Search for the cell housing the specified text and yield its [X, Y] center coordinate. 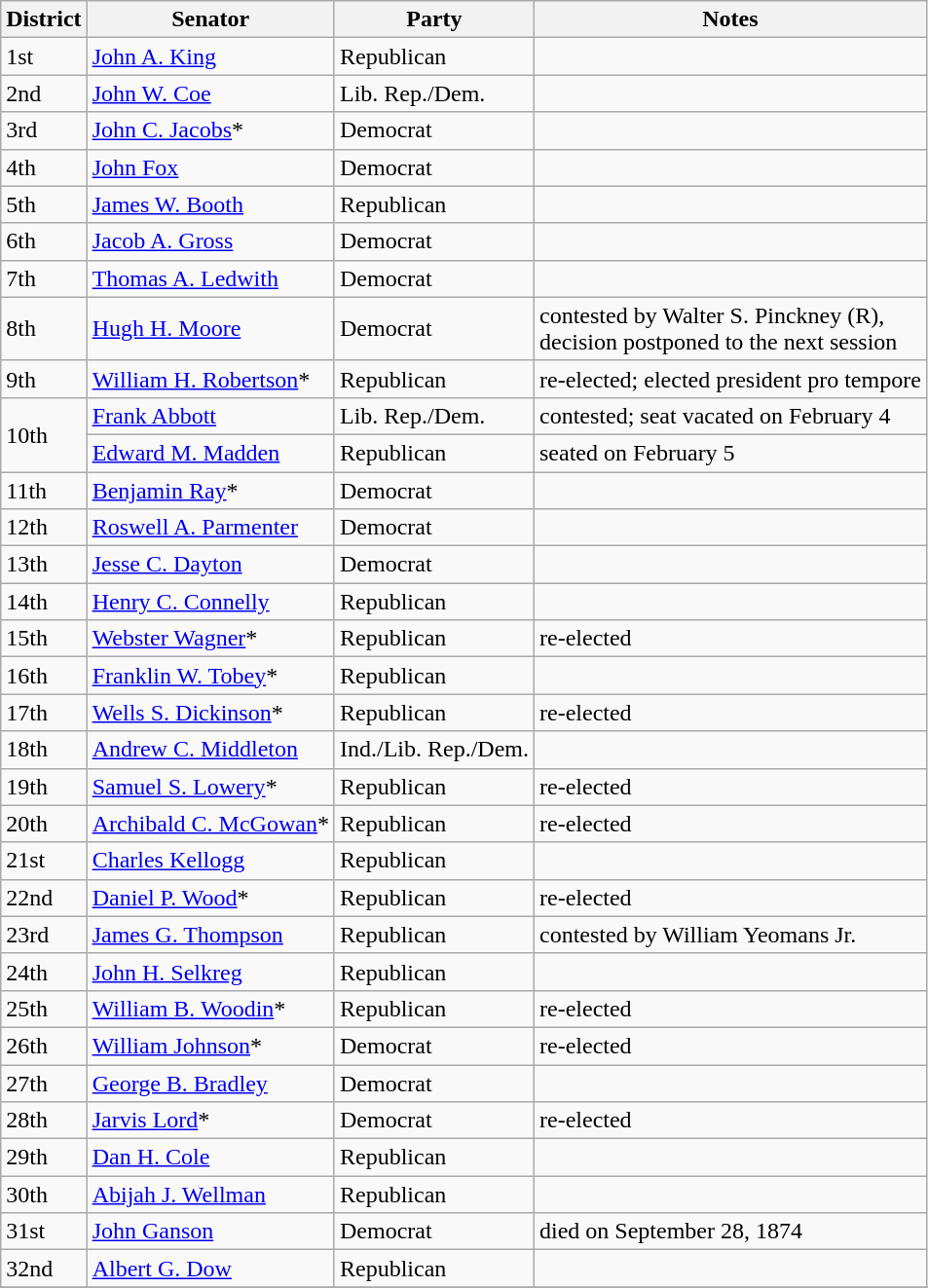
Archibald C. McGowan* [210, 824]
contested by Walter S. Pinckney (R), decision postponed to the next session [730, 329]
James G. Thompson [210, 935]
Senator [210, 19]
Dan H. Cole [210, 1158]
Jesse C. Dayton [210, 565]
27th [44, 1084]
John Ganson [210, 1232]
Webster Wagner* [210, 639]
Ind./Lib. Rep./Dem. [434, 750]
John W. Coe [210, 93]
16th [44, 676]
22nd [44, 898]
18th [44, 750]
Jacob A. Gross [210, 241]
Roswell A. Parmenter [210, 528]
William Johnson* [210, 1046]
James W. Booth [210, 204]
George B. Bradley [210, 1084]
Franklin W. Tobey* [210, 676]
John H. Selkreg [210, 972]
Abijah J. Wellman [210, 1195]
7th [44, 278]
1st [44, 56]
6th [44, 241]
32nd [44, 1269]
11th [44, 490]
8th [44, 329]
13th [44, 565]
12th [44, 528]
Party [434, 19]
4th [44, 167]
20th [44, 824]
Charles Kellogg [210, 861]
Jarvis Lord* [210, 1121]
5th [44, 204]
24th [44, 972]
Notes [730, 19]
Frank Abbott [210, 416]
Samuel S. Lowery* [210, 787]
10th [44, 434]
23rd [44, 935]
John Fox [210, 167]
John C. Jacobs* [210, 130]
21st [44, 861]
14th [44, 602]
Albert G. Dow [210, 1269]
19th [44, 787]
25th [44, 1009]
26th [44, 1046]
seated on February 5 [730, 453]
Thomas A. Ledwith [210, 278]
Hugh H. Moore [210, 329]
died on September 28, 1874 [730, 1232]
2nd [44, 93]
contested; seat vacated on February 4 [730, 416]
29th [44, 1158]
John A. King [210, 56]
15th [44, 639]
31st [44, 1232]
Henry C. Connelly [210, 602]
Wells S. Dickinson* [210, 713]
Edward M. Madden [210, 453]
Andrew C. Middleton [210, 750]
William B. Woodin* [210, 1009]
contested by William Yeomans Jr. [730, 935]
17th [44, 713]
re-elected; elected president pro tempore [730, 379]
3rd [44, 130]
28th [44, 1121]
9th [44, 379]
Daniel P. Wood* [210, 898]
William H. Robertson* [210, 379]
Benjamin Ray* [210, 490]
District [44, 19]
30th [44, 1195]
